Extract the (x, y) coordinate from the center of the cell holding the provided text.  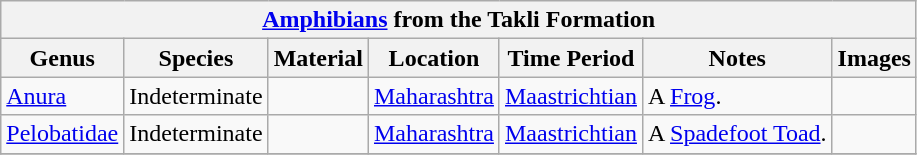
A Spadefoot Toad. (737, 134)
Material (318, 58)
Anura (62, 96)
Genus (62, 58)
Amphibians from the Takli Formation (459, 20)
Species (196, 58)
Notes (737, 58)
Pelobatidae (62, 134)
Time Period (570, 58)
Location (434, 58)
Images (874, 58)
A Frog. (737, 96)
